For the text-containing cell, return its midpoint in [x, y] coordinate format. 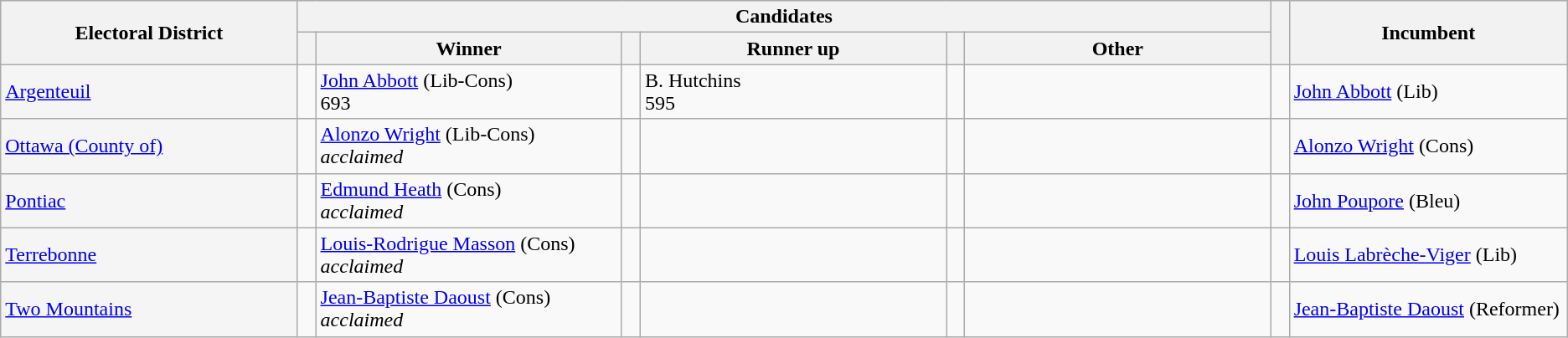
John Poupore (Bleu) [1428, 201]
Incumbent [1428, 33]
Jean-Baptiste Daoust (Cons) acclaimed [469, 310]
Jean-Baptiste Daoust (Reformer) [1428, 310]
Two Mountains [149, 310]
Edmund Heath (Cons) acclaimed [469, 201]
Other [1117, 49]
Runner up [792, 49]
Electoral District [149, 33]
Candidates [784, 17]
Pontiac [149, 201]
Louis-Rodrigue Masson (Cons) acclaimed [469, 254]
Alonzo Wright (Lib-Cons) acclaimed [469, 146]
Louis Labrèche-Viger (Lib) [1428, 254]
John Abbott (Lib) [1428, 92]
Argenteuil [149, 92]
Alonzo Wright (Cons) [1428, 146]
Winner [469, 49]
Ottawa (County of) [149, 146]
John Abbott (Lib-Cons) 693 [469, 92]
Terrebonne [149, 254]
B. Hutchins 595 [792, 92]
